Provide the (x, y) coordinate of the cell's center where the given text is located.  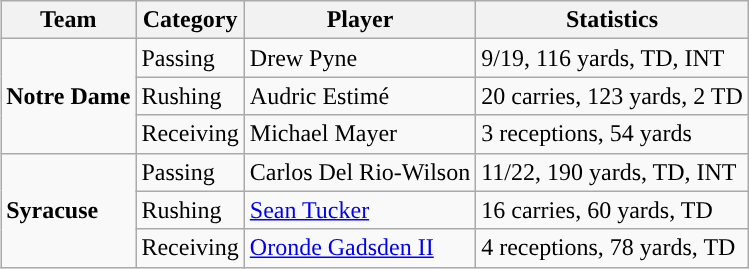
Sean Tucker (360, 210)
Notre Dame (68, 96)
Michael Mayer (360, 134)
9/19, 116 yards, TD, INT (612, 58)
Team (68, 20)
4 receptions, 78 yards, TD (612, 248)
Category (190, 20)
Audric Estimé (360, 96)
Player (360, 20)
20 carries, 123 yards, 2 TD (612, 96)
3 receptions, 54 yards (612, 134)
11/22, 190 yards, TD, INT (612, 172)
16 carries, 60 yards, TD (612, 210)
Carlos Del Rio-Wilson (360, 172)
Statistics (612, 20)
Oronde Gadsden II (360, 248)
Syracuse (68, 210)
Drew Pyne (360, 58)
